Extract the (X, Y) coordinate from the center of the cell holding the provided text.  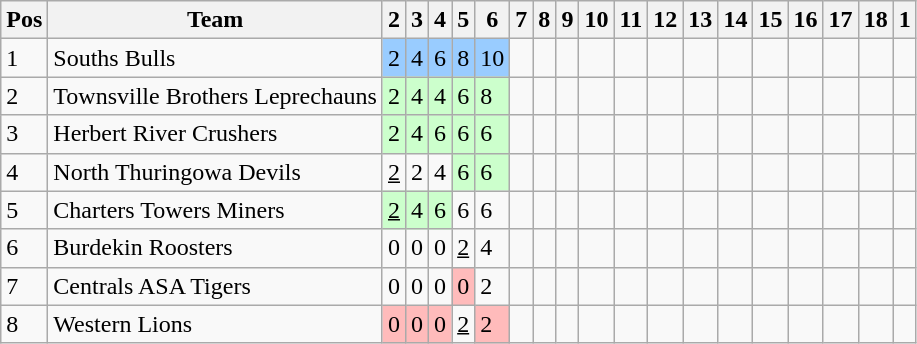
Centrals ASA Tigers (216, 286)
17 (840, 20)
16 (806, 20)
14 (736, 20)
Pos (24, 20)
Western Lions (216, 324)
Charters Towers Miners (216, 210)
9 (568, 20)
18 (876, 20)
12 (666, 20)
North Thuringowa Devils (216, 172)
11 (631, 20)
Townsville Brothers Leprechauns (216, 96)
Souths Bulls (216, 58)
Burdekin Roosters (216, 248)
Herbert River Crushers (216, 134)
13 (700, 20)
Team (216, 20)
15 (770, 20)
